Pinpoint the cell where the given text exists, returning its [X, Y] midpoint coordinate. 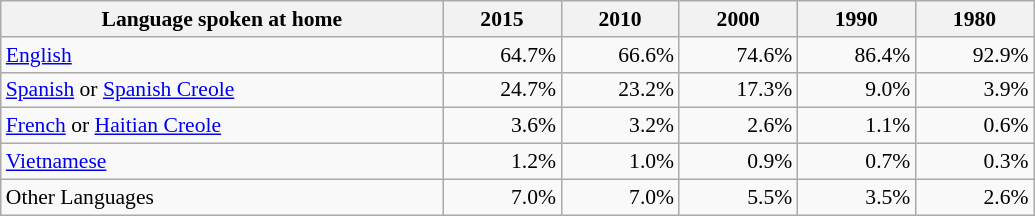
2000 [738, 19]
Spanish or Spanish Creole [222, 90]
English [222, 55]
French or Haitian Creole [222, 126]
0.7% [856, 162]
5.5% [738, 197]
3.6% [502, 126]
74.6% [738, 55]
Language spoken at home [222, 19]
1.0% [620, 162]
24.7% [502, 90]
1990 [856, 19]
64.7% [502, 55]
1.2% [502, 162]
9.0% [856, 90]
3.9% [974, 90]
2015 [502, 19]
1980 [974, 19]
1.1% [856, 126]
23.2% [620, 90]
0.9% [738, 162]
3.2% [620, 126]
86.4% [856, 55]
3.5% [856, 197]
66.6% [620, 55]
17.3% [738, 90]
92.9% [974, 55]
0.3% [974, 162]
Other Languages [222, 197]
2010 [620, 19]
0.6% [974, 126]
Vietnamese [222, 162]
